Extract the [x, y] coordinate from the center of the cell holding the provided text.  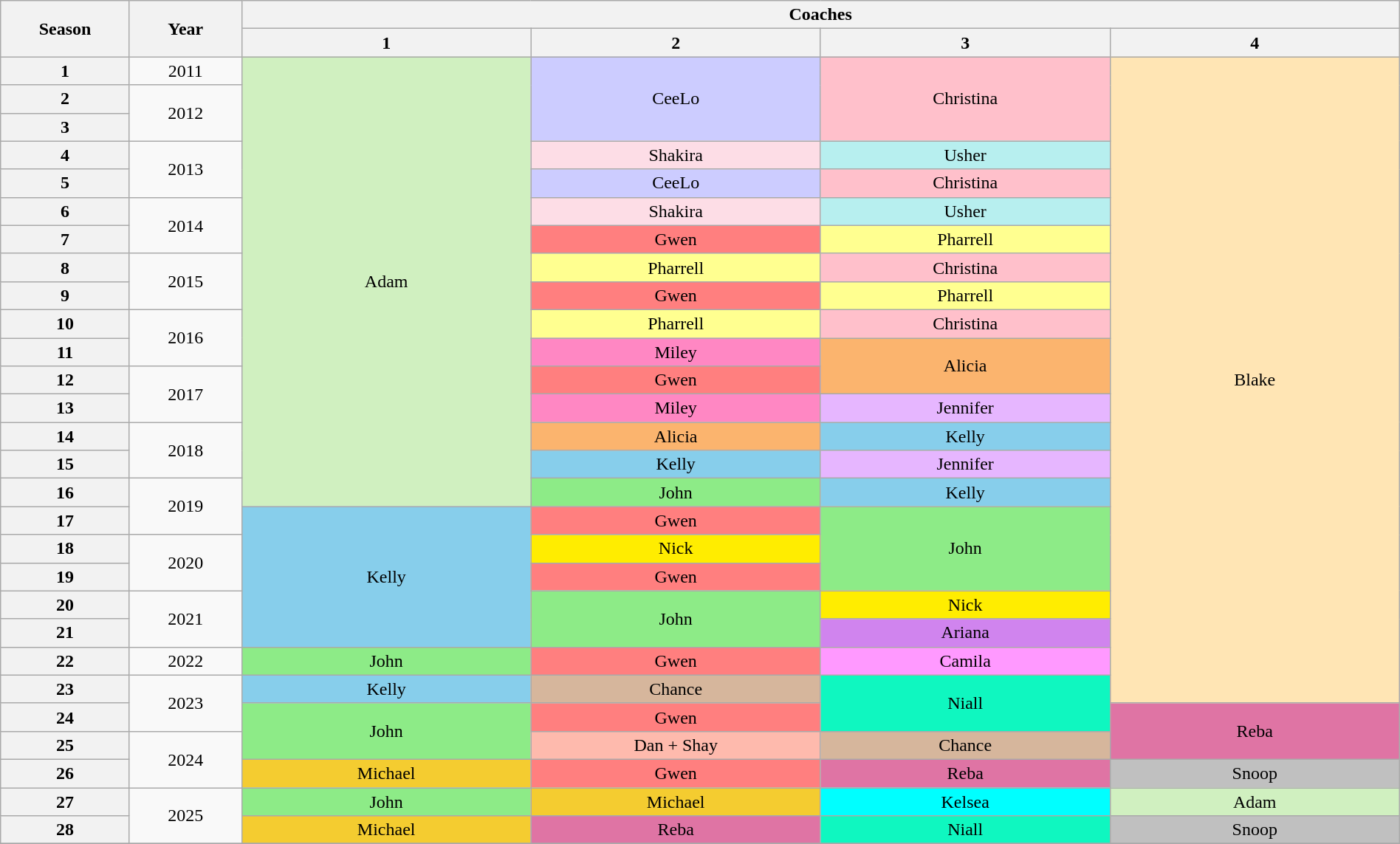
16 [65, 493]
7 [65, 239]
25 [65, 745]
2025 [185, 815]
Coaches [820, 15]
2023 [185, 703]
2014 [185, 225]
18 [65, 549]
15 [65, 464]
8 [65, 267]
Blake [1255, 380]
9 [65, 295]
2017 [185, 394]
2015 [185, 281]
22 [65, 661]
19 [65, 577]
2019 [185, 507]
Kelsea [965, 801]
2013 [185, 169]
5 [65, 183]
2011 [185, 71]
24 [65, 717]
Season [65, 29]
12 [65, 380]
27 [65, 801]
28 [65, 830]
Dan + Shay [676, 745]
17 [65, 521]
2024 [185, 759]
2020 [185, 563]
26 [65, 773]
21 [65, 633]
2022 [185, 661]
2021 [185, 619]
2012 [185, 113]
20 [65, 605]
14 [65, 436]
6 [65, 211]
Camila [965, 661]
2016 [185, 337]
13 [65, 408]
Ariana [965, 633]
11 [65, 352]
2018 [185, 450]
Year [185, 29]
10 [65, 323]
23 [65, 689]
